Search for the cell housing the specified text and yield its (x, y) center coordinate. 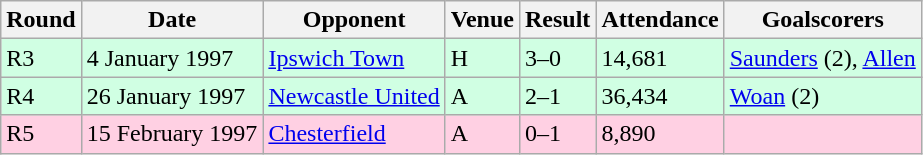
Ipswich Town (354, 58)
14,681 (660, 58)
Chesterfield (354, 134)
Venue (482, 20)
Round (41, 20)
Woan (2) (822, 96)
8,890 (660, 134)
15 February 1997 (172, 134)
H (482, 58)
R4 (41, 96)
Result (557, 20)
Attendance (660, 20)
Opponent (354, 20)
26 January 1997 (172, 96)
Saunders (2), Allen (822, 58)
36,434 (660, 96)
Date (172, 20)
R3 (41, 58)
Newcastle United (354, 96)
R5 (41, 134)
Goalscorers (822, 20)
3–0 (557, 58)
4 January 1997 (172, 58)
0–1 (557, 134)
2–1 (557, 96)
